Find where the given text appears and provide that cell's center as (X, Y) coordinate. 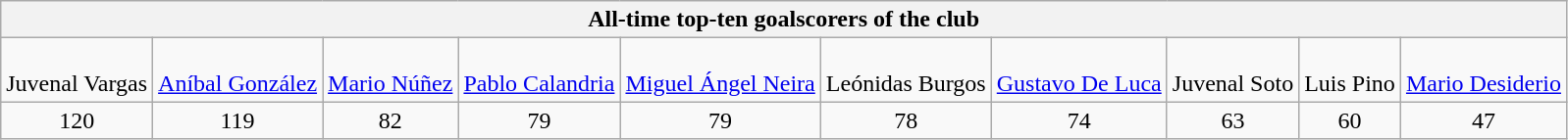
Aníbal González (237, 70)
119 (237, 120)
60 (1350, 120)
82 (391, 120)
Juvenal Soto (1232, 70)
Pablo Calandria (540, 70)
Luis Pino (1350, 70)
47 (1484, 120)
Miguel Ángel Neira (720, 70)
Mario Núñez (391, 70)
120 (77, 120)
Leónidas Burgos (906, 70)
Juvenal Vargas (77, 70)
Mario Desiderio (1484, 70)
78 (906, 120)
All-time top-ten goalscorers of the club (784, 20)
Gustavo De Luca (1079, 70)
63 (1232, 120)
74 (1079, 120)
